Return the [X, Y] coordinate for the center point of the cell that contains the specified text.  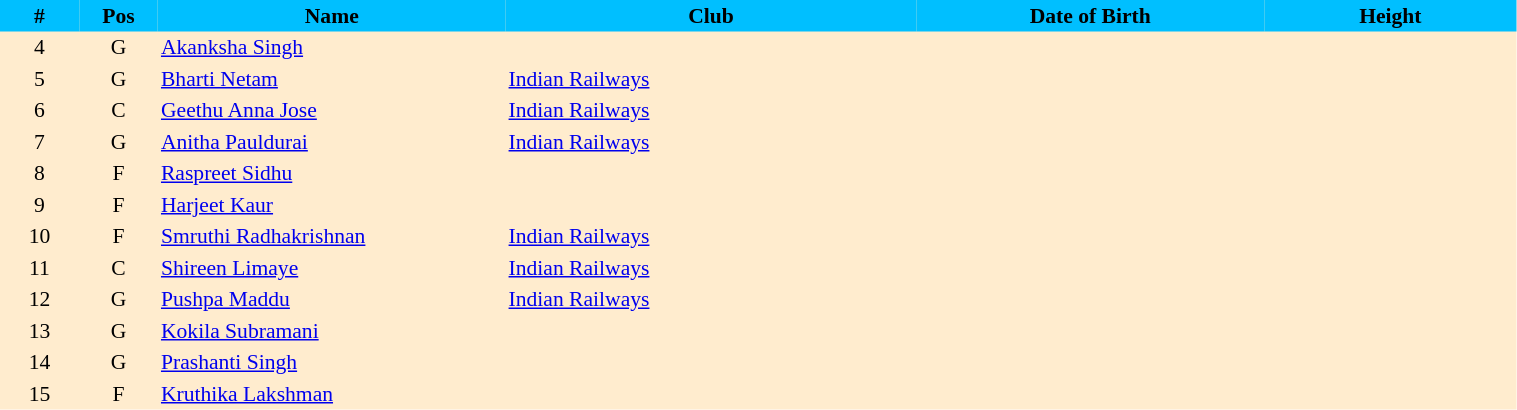
Kokila Subramani [332, 331]
12 [40, 300]
Date of Birth [1090, 16]
4 [40, 48]
Pos [118, 16]
Shireen Limaye [332, 268]
Prashanti Singh [332, 362]
11 [40, 268]
Pushpa Maddu [332, 300]
Anitha Pauldurai [332, 142]
13 [40, 331]
Harjeet Kaur [332, 205]
7 [40, 142]
10 [40, 236]
Raspreet Sidhu [332, 174]
Height [1390, 16]
6 [40, 110]
Geethu Anna Jose [332, 110]
Club [712, 16]
Name [332, 16]
# [40, 16]
Smruthi Radhakrishnan [332, 236]
Akanksha Singh [332, 48]
15 [40, 394]
5 [40, 79]
Kruthika Lakshman [332, 394]
8 [40, 174]
Bharti Netam [332, 79]
9 [40, 205]
14 [40, 362]
